Detect which cell encompasses the target text, then output its [x, y] center coordinate. 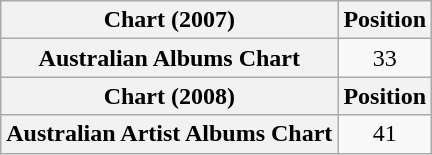
Australian Albums Chart [170, 58]
33 [385, 58]
41 [385, 134]
Chart (2007) [170, 20]
Australian Artist Albums Chart [170, 134]
Chart (2008) [170, 96]
